Identify which cell holds the provided text, then report its [x, y] central coordinate. 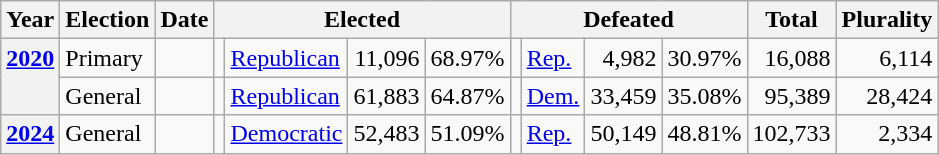
Date [184, 20]
48.81% [704, 134]
Total [792, 20]
Primary [108, 58]
51.09% [468, 134]
4,982 [624, 58]
33,459 [624, 96]
68.97% [468, 58]
Elected [362, 20]
102,733 [792, 134]
2024 [30, 134]
64.87% [468, 96]
35.08% [704, 96]
28,424 [887, 96]
2020 [30, 77]
52,483 [386, 134]
16,088 [792, 58]
6,114 [887, 58]
11,096 [386, 58]
30.97% [704, 58]
Dem. [553, 96]
Democratic [286, 134]
Plurality [887, 20]
95,389 [792, 96]
Defeated [628, 20]
2,334 [887, 134]
50,149 [624, 134]
Election [108, 20]
61,883 [386, 96]
Year [30, 20]
